Output the (X, Y) coordinate of the center of the cell containing the given text.  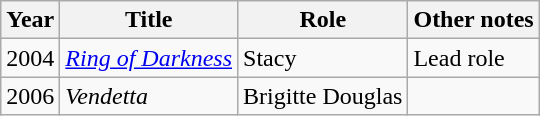
Other notes (474, 20)
Ring of Darkness (149, 58)
Lead role (474, 58)
2006 (30, 96)
Role (323, 20)
2004 (30, 58)
Vendetta (149, 96)
Brigitte Douglas (323, 96)
Year (30, 20)
Title (149, 20)
Stacy (323, 58)
